Determine the (X, Y) coordinate at the center of the cell enclosing the given text.  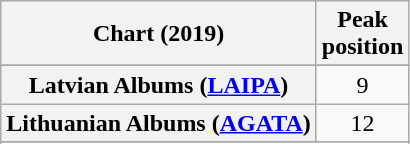
Chart (2019) (159, 34)
12 (362, 123)
Latvian Albums (LAIPA) (159, 85)
9 (362, 85)
Lithuanian Albums (AGATA) (159, 123)
Peakposition (362, 34)
